Detect which cell encompasses the target text, then output its [x, y] center coordinate. 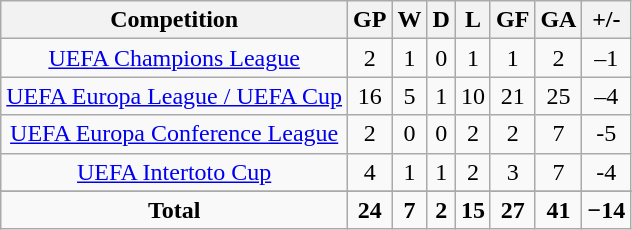
GP [370, 20]
Total [174, 210]
10 [472, 96]
–1 [606, 58]
41 [558, 210]
21 [512, 96]
−14 [606, 210]
GA [558, 20]
UEFA Europa Conference League [174, 134]
UEFA Intertoto Cup [174, 172]
+/- [606, 20]
25 [558, 96]
3 [512, 172]
L [472, 20]
Competition [174, 20]
UEFA Champions League [174, 58]
D [441, 20]
W [410, 20]
16 [370, 96]
24 [370, 210]
-4 [606, 172]
GF [512, 20]
UEFA Europa League / UEFA Cup [174, 96]
4 [370, 172]
15 [472, 210]
27 [512, 210]
-5 [606, 134]
–4 [606, 96]
5 [410, 96]
